Output the (X, Y) coordinate of the center of the cell containing the given text.  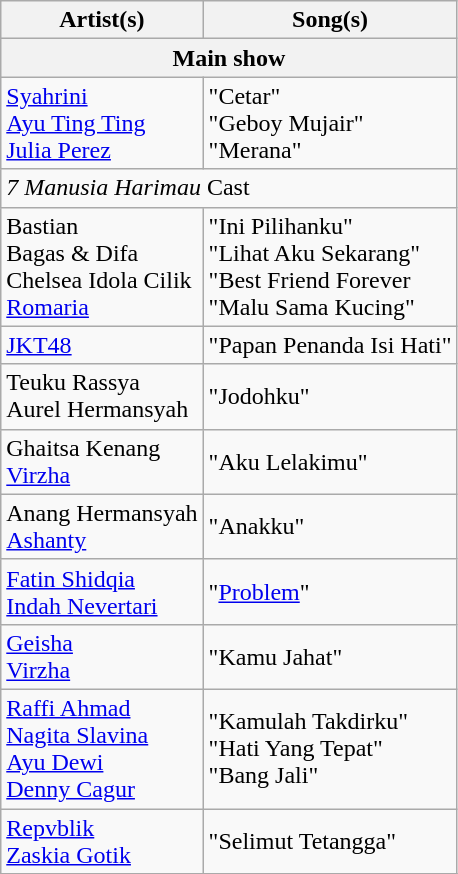
"Kamulah Takdirku""Hati Yang Tepat""Bang Jali" (330, 748)
Fatin ShidqiaIndah Nevertari (102, 592)
SyahriniAyu Ting TingJulia Perez (102, 123)
"Papan Penanda Isi Hati" (330, 345)
"Aku Lelakimu" (330, 462)
"Selimut Tetangga" (330, 840)
"Ini Pilihanku""Lihat Aku Sekarang""Best Friend Forever"Malu Sama Kucing" (330, 266)
Artist(s) (102, 20)
"Problem" (330, 592)
"Jodohku" (330, 396)
Anang HermansyahAshanty (102, 526)
Ghaitsa KenangVirzha (102, 462)
Teuku RassyaAurel Hermansyah (102, 396)
GeishaVirzha (102, 656)
Main show (229, 58)
Raffi AhmadNagita SlavinaAyu DewiDenny Cagur (102, 748)
"Cetar""Geboy Mujair""Merana" (330, 123)
7 Manusia Harimau Cast (229, 188)
RepvblikZaskia Gotik (102, 840)
"Anakku" (330, 526)
BastianBagas & DifaChelsea Idola CilikRomaria (102, 266)
Song(s) (330, 20)
"Kamu Jahat" (330, 656)
JKT48 (102, 345)
